Return the [x, y] coordinate for the center point of the cell that contains the specified text.  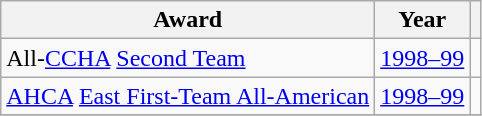
Year [422, 20]
All-CCHA Second Team [188, 58]
AHCA East First-Team All-American [188, 96]
Award [188, 20]
